Identify which cell holds the provided text, then report its [x, y] central coordinate. 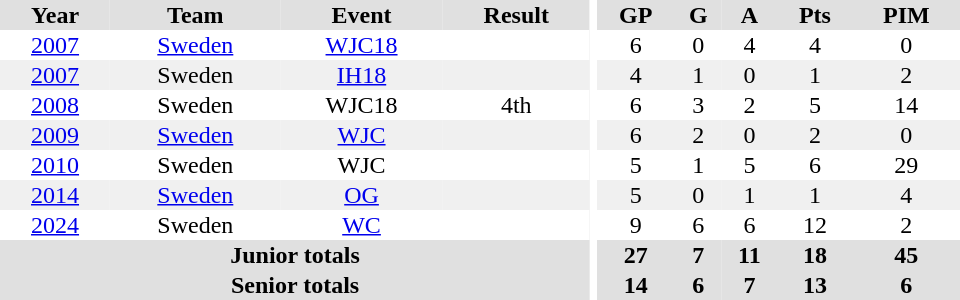
2024 [55, 225]
Result [516, 15]
Junior totals [295, 255]
Team [196, 15]
2010 [55, 165]
A [750, 15]
GP [636, 15]
4th [516, 105]
Year [55, 15]
18 [815, 255]
11 [750, 255]
WC [362, 225]
OG [362, 195]
27 [636, 255]
IH18 [362, 75]
29 [906, 165]
2009 [55, 135]
Senior totals [295, 285]
Pts [815, 15]
G [698, 15]
PIM [906, 15]
9 [636, 225]
2014 [55, 195]
13 [815, 285]
Event [362, 15]
12 [815, 225]
2008 [55, 105]
3 [698, 105]
45 [906, 255]
